Provide the (X, Y) coordinate of the cell's center where the given text is located.  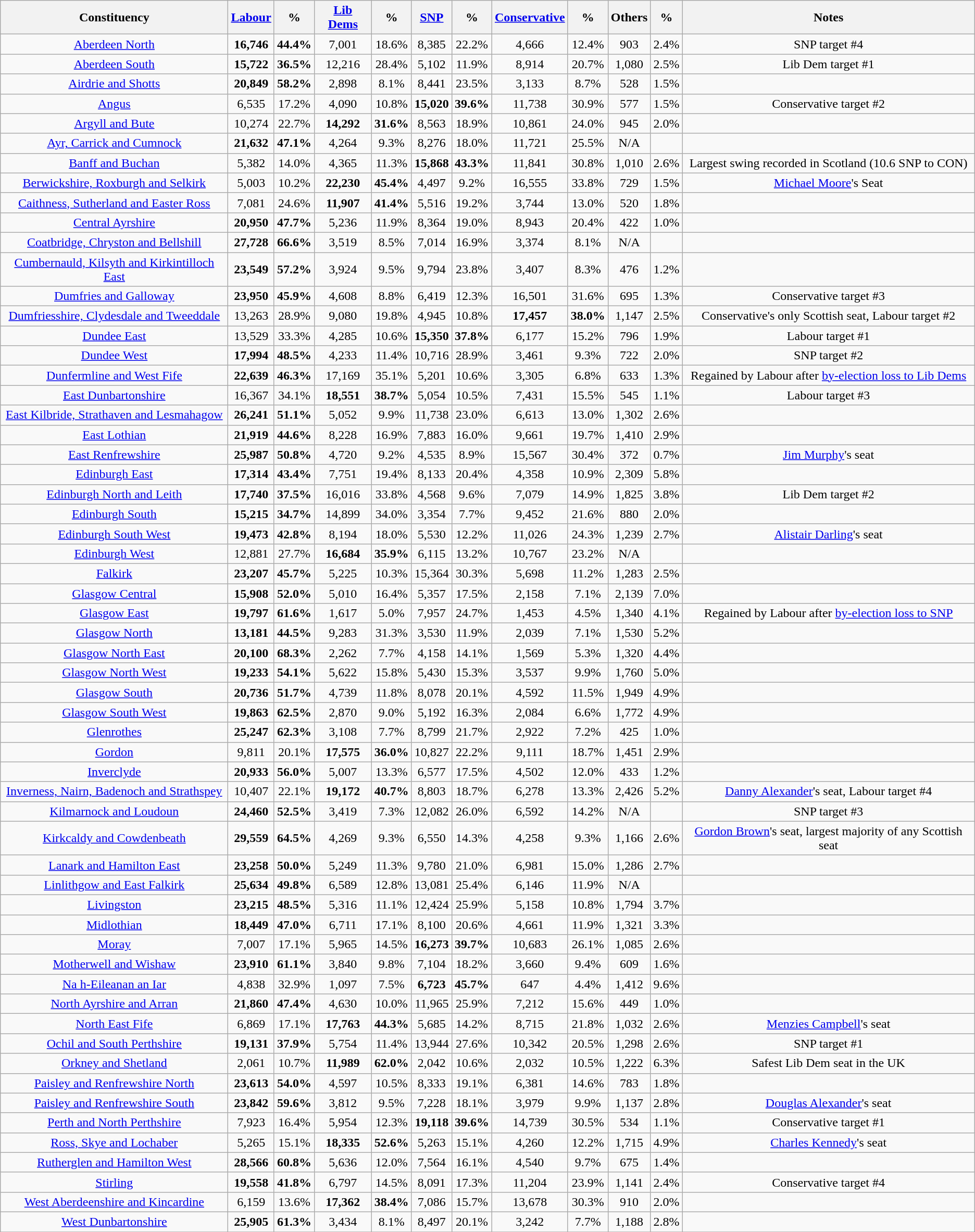
6,115 (431, 554)
30.5% (587, 1123)
6,592 (530, 811)
Dundee West (115, 356)
15.0% (587, 865)
19,118 (431, 1123)
9,452 (530, 514)
675 (629, 1162)
Conservative (530, 18)
20.7% (587, 64)
27.6% (472, 1044)
1,080 (629, 64)
32.9% (294, 984)
5,201 (431, 375)
East Dunbartonshire (115, 395)
44.5% (294, 633)
3,434 (343, 1222)
7,081 (251, 203)
2,870 (343, 712)
14,292 (343, 123)
15,722 (251, 64)
51.7% (294, 693)
Airdrie and Shotts (115, 84)
633 (629, 375)
47.7% (294, 222)
52.6% (392, 1142)
7,079 (530, 494)
5.8% (667, 474)
62.0% (392, 1063)
Others (629, 18)
5,516 (431, 203)
7,001 (343, 44)
43.4% (294, 474)
28.4% (392, 64)
1,188 (629, 1222)
24.6% (294, 203)
1,286 (629, 865)
10,767 (530, 554)
12.4% (587, 44)
6,381 (530, 1083)
North Ayrshire and Arran (115, 1004)
Edinburgh North and Leith (115, 494)
7,564 (431, 1162)
Lanark and Hamilton East (115, 865)
Douglas Alexander's seat (828, 1103)
11,989 (343, 1063)
17.2% (294, 104)
1,302 (629, 415)
Largest swing recorded in Scotland (10.6 SNP to CON) (828, 163)
30.8% (587, 163)
47.0% (294, 924)
51.1% (294, 415)
68.3% (294, 653)
10,342 (530, 1044)
8.8% (392, 296)
24.7% (472, 613)
21,860 (251, 1004)
36.5% (294, 64)
Dundee East (115, 336)
52.5% (294, 811)
13.6% (294, 1202)
8,228 (343, 435)
13,678 (530, 1202)
44.4% (294, 44)
Conservative target #2 (828, 104)
4.5% (587, 613)
Regained by Labour after by-election loss to Lib Dems (828, 375)
1,760 (629, 673)
7,923 (251, 1123)
8,799 (431, 732)
Stirling (115, 1182)
9,794 (431, 269)
12,424 (431, 904)
3,305 (530, 375)
Aberdeen South (115, 64)
35.9% (392, 554)
2,309 (629, 474)
16,555 (530, 183)
22.7% (294, 123)
783 (629, 1083)
8,091 (431, 1182)
5,158 (530, 904)
9.0% (392, 712)
6,177 (530, 336)
15.2% (587, 336)
6,711 (343, 924)
45.4% (392, 183)
Constituency (115, 18)
1,715 (629, 1142)
25,247 (251, 732)
8,803 (431, 791)
15,868 (431, 163)
Dumfries and Galloway (115, 296)
7,086 (431, 1202)
23,842 (251, 1103)
11.8% (392, 693)
Conservative's only Scottish seat, Labour target #2 (828, 316)
Michael Moore's Seat (828, 183)
12,881 (251, 554)
3,108 (343, 732)
24.0% (587, 123)
10.0% (392, 1004)
5,003 (251, 183)
6,723 (431, 984)
North East Fife (115, 1024)
910 (629, 1202)
25.4% (472, 885)
49.8% (294, 885)
17,314 (251, 474)
4,608 (343, 296)
1,451 (629, 752)
14.1% (472, 653)
Motherwell and Wishaw (115, 964)
5,530 (431, 534)
26,241 (251, 415)
30.9% (587, 104)
8,914 (530, 64)
19.4% (392, 474)
3,374 (530, 242)
11,204 (530, 1182)
7,883 (431, 435)
10.7% (294, 1063)
15,908 (251, 593)
1,222 (629, 1063)
9,661 (530, 435)
7,104 (431, 964)
Jim Murphy's seat (828, 455)
19.2% (472, 203)
0.7% (667, 455)
8,276 (431, 143)
16.1% (472, 1162)
6.3% (667, 1063)
Dunfermline and West Fife (115, 375)
880 (629, 514)
Dumfriesshire, Clydesdale and Tweeddale (115, 316)
37.8% (472, 336)
8.9% (472, 455)
18,335 (343, 1142)
6,577 (431, 772)
1,320 (629, 653)
3,660 (530, 964)
6,159 (251, 1202)
21.0% (472, 865)
21.8% (587, 1024)
23,215 (251, 904)
4,592 (530, 693)
Glasgow North (115, 633)
1,097 (343, 984)
Rutherglen and Hamilton West (115, 1162)
16.3% (472, 712)
15,215 (251, 514)
17,763 (343, 1024)
3,461 (530, 356)
Inverclyde (115, 772)
11,907 (343, 203)
2,898 (343, 84)
5,685 (431, 1024)
3.3% (667, 924)
1,141 (629, 1182)
729 (629, 183)
5,265 (251, 1142)
Regained by Labour after by-election loss to SNP (828, 613)
66.6% (294, 242)
1,825 (629, 494)
2,158 (530, 593)
7.2% (587, 732)
57.2% (294, 269)
16,684 (343, 554)
33.3% (294, 336)
Edinburgh South West (115, 534)
520 (629, 203)
21,632 (251, 143)
15,567 (530, 455)
5,316 (343, 904)
23.0% (472, 415)
19,131 (251, 1044)
1,239 (629, 534)
372 (629, 455)
50.8% (294, 455)
Ross, Skye and Lochaber (115, 1142)
8,194 (343, 534)
59.6% (294, 1103)
Gordon (115, 752)
4,269 (343, 838)
5,236 (343, 222)
1,530 (629, 633)
4,535 (431, 455)
9.4% (587, 964)
6.8% (587, 375)
West Dunbartonshire (115, 1222)
2,426 (629, 791)
3,812 (343, 1103)
17,740 (251, 494)
1.6% (667, 964)
SNP target #2 (828, 356)
Labour target #3 (828, 395)
Paisley and Renfrewshire North (115, 1083)
Linlithgow and East Falkirk (115, 885)
6,550 (431, 838)
Ochil and South Perthshire (115, 1044)
9,811 (251, 752)
Conservative target #4 (828, 1182)
8,943 (530, 222)
Glenrothes (115, 732)
62.3% (294, 732)
4,661 (530, 924)
11,721 (530, 143)
Midlothian (115, 924)
1,085 (629, 945)
2,922 (530, 732)
Aberdeen North (115, 44)
5,102 (431, 64)
Lib Dem target #1 (828, 64)
16,501 (530, 296)
15,364 (431, 573)
16,273 (431, 945)
38.0% (587, 316)
4,666 (530, 44)
61.3% (294, 1222)
16,746 (251, 44)
SNP (431, 18)
SNP target #3 (828, 811)
19,172 (343, 791)
25,987 (251, 455)
1,794 (629, 904)
39.7% (472, 945)
11,965 (431, 1004)
4,260 (530, 1142)
8,333 (431, 1083)
1,147 (629, 316)
903 (629, 44)
14.9% (587, 494)
26.0% (472, 811)
3,519 (343, 242)
8.7% (587, 84)
23,613 (251, 1083)
8,715 (530, 1024)
15.3% (472, 673)
19,558 (251, 1182)
17,994 (251, 356)
8,133 (431, 474)
11.1% (392, 904)
1,321 (629, 924)
Lib Dem target #2 (828, 494)
5,954 (343, 1123)
2,139 (629, 593)
6,535 (251, 104)
4,264 (343, 143)
609 (629, 964)
2,032 (530, 1063)
425 (629, 732)
43.3% (472, 163)
26.1% (587, 945)
9.8% (392, 964)
41.4% (392, 203)
Conservative target #1 (828, 1123)
3.7% (667, 904)
13,263 (251, 316)
22,639 (251, 375)
13.2% (472, 554)
18.2% (472, 964)
9,111 (530, 752)
1,166 (629, 838)
6,869 (251, 1024)
14.0% (294, 163)
4,158 (431, 653)
22.1% (294, 791)
Glasgow South West (115, 712)
17,169 (343, 375)
7.5% (392, 984)
40.7% (392, 791)
Edinburgh South (115, 514)
56.0% (294, 772)
2,042 (431, 1063)
647 (530, 984)
46.3% (294, 375)
23.5% (472, 84)
34.0% (392, 514)
10.2% (294, 183)
15.7% (472, 1202)
695 (629, 296)
24,460 (251, 811)
2,084 (530, 712)
1,617 (343, 613)
Charles Kennedy's seat (828, 1142)
Moray (115, 945)
945 (629, 123)
5,357 (431, 593)
4,502 (530, 772)
44.3% (392, 1024)
20,736 (251, 693)
20.5% (587, 1044)
4,540 (530, 1162)
577 (629, 104)
61.6% (294, 613)
10,716 (431, 356)
54.0% (294, 1083)
36.0% (392, 752)
Berwickshire, Roxburgh and Selkirk (115, 183)
14.6% (587, 1083)
11.5% (587, 693)
Ayr, Carrick and Cumnock (115, 143)
35.1% (392, 375)
15.6% (587, 1004)
17,362 (343, 1202)
Cumbernauld, Kilsyth and Kirkintilloch East (115, 269)
4.1% (667, 613)
4,838 (251, 984)
12,082 (431, 811)
4,739 (343, 693)
6.6% (587, 712)
58.2% (294, 84)
28,566 (251, 1162)
23.9% (587, 1182)
1,032 (629, 1024)
Conservative target #3 (828, 296)
4,090 (343, 104)
20,100 (251, 653)
796 (629, 336)
Edinburgh West (115, 554)
6,278 (530, 791)
7,957 (431, 613)
4,497 (431, 183)
6,419 (431, 296)
14,899 (343, 514)
18,449 (251, 924)
Kilmarnock and Loudoun (115, 811)
Coatbridge, Chryston and Bellshill (115, 242)
23,258 (251, 865)
1,410 (629, 435)
4,358 (530, 474)
Kirkcaldy and Cowdenbeath (115, 838)
3.8% (667, 494)
2,061 (251, 1063)
6,613 (530, 415)
47.1% (294, 143)
19,863 (251, 712)
23,549 (251, 269)
3,530 (431, 633)
Gordon Brown's seat, largest majority of any Scottish seat (828, 838)
18.6% (392, 44)
20,950 (251, 222)
5.3% (587, 653)
50.0% (294, 865)
East Lothian (115, 435)
13,181 (251, 633)
8,563 (431, 123)
23,950 (251, 296)
1,298 (629, 1044)
37.5% (294, 494)
5,263 (431, 1142)
7,751 (343, 474)
4,233 (343, 356)
7,007 (251, 945)
1,340 (629, 613)
6,981 (530, 865)
Alistair Darling's seat (828, 534)
5,225 (343, 573)
1.9% (667, 336)
Labour (251, 18)
7,014 (431, 242)
Danny Alexander's seat, Labour target #4 (828, 791)
5,054 (431, 395)
21.6% (587, 514)
1,949 (629, 693)
19,797 (251, 613)
Labour target #1 (828, 336)
534 (629, 1123)
Falkirk (115, 573)
West Aberdeenshire and Kincardine (115, 1202)
7,431 (530, 395)
2,039 (530, 633)
62.5% (294, 712)
27.7% (294, 554)
3,744 (530, 203)
18.9% (472, 123)
5,965 (343, 945)
6,589 (343, 885)
23.2% (587, 554)
East Kilbride, Strathaven and Lesmahagow (115, 415)
21.7% (472, 732)
24.3% (587, 534)
20,849 (251, 84)
12.8% (392, 885)
11,841 (530, 163)
7,212 (530, 1004)
3,924 (343, 269)
9,080 (343, 316)
4,597 (343, 1083)
Glasgow North East (115, 653)
4,285 (343, 336)
37.9% (294, 1044)
8,100 (431, 924)
1,569 (530, 653)
19.1% (472, 1083)
2,262 (343, 653)
10.3% (392, 573)
1,453 (530, 613)
Central Ayrshire (115, 222)
East Renfrewshire (115, 455)
1,283 (629, 573)
Glasgow East (115, 613)
3,133 (530, 84)
10,861 (530, 123)
5,052 (343, 415)
9,780 (431, 865)
1,412 (629, 984)
11,026 (530, 534)
14.3% (472, 838)
16,016 (343, 494)
Glasgow North West (115, 673)
Lib Dems (343, 18)
19.0% (472, 222)
47.4% (294, 1004)
10,407 (251, 791)
10,683 (530, 945)
15.8% (392, 673)
44.6% (294, 435)
8,364 (431, 222)
15,020 (431, 104)
64.5% (294, 838)
8,078 (431, 693)
6,797 (343, 1182)
4,568 (431, 494)
5,636 (343, 1162)
15,350 (431, 336)
4,258 (530, 838)
19,233 (251, 673)
21,919 (251, 435)
38.4% (392, 1202)
422 (629, 222)
17.3% (472, 1182)
3,354 (431, 514)
19.7% (587, 435)
Na h-Eileanan an Iar (115, 984)
19.8% (392, 316)
9,283 (343, 633)
6,146 (530, 885)
8,441 (431, 84)
27,728 (251, 242)
Paisley and Renfrewshire South (115, 1103)
722 (629, 356)
Glasgow South (115, 693)
52.0% (294, 593)
Orkney and Shetland (115, 1063)
30.4% (587, 455)
34.7% (294, 514)
Banff and Buchan (115, 163)
4,630 (343, 1004)
Edinburgh East (115, 474)
3,407 (530, 269)
8,497 (431, 1222)
528 (629, 84)
7.0% (667, 593)
476 (629, 269)
1,137 (629, 1103)
3,537 (530, 673)
Angus (115, 104)
17,457 (530, 316)
SNP target #1 (828, 1044)
5,382 (251, 163)
5,192 (431, 712)
SNP target #4 (828, 44)
25,634 (251, 885)
19,473 (251, 534)
22,230 (343, 183)
1.4% (667, 1162)
5,007 (343, 772)
3,419 (343, 811)
25.5% (587, 143)
5,698 (530, 573)
10,827 (431, 752)
18,551 (343, 395)
Notes (828, 18)
13,529 (251, 336)
41.8% (294, 1182)
3,979 (530, 1103)
433 (629, 772)
20,933 (251, 772)
4,365 (343, 163)
20.6% (472, 924)
5,010 (343, 593)
3,840 (343, 964)
545 (629, 395)
45.9% (294, 296)
9.7% (587, 1162)
Inverness, Nairn, Badenoch and Strathspey (115, 791)
42.8% (294, 534)
8,385 (431, 44)
13,944 (431, 1044)
38.7% (392, 395)
12,216 (343, 64)
11.2% (587, 573)
14,739 (530, 1123)
Argyll and Bute (115, 123)
61.1% (294, 964)
17,575 (343, 752)
54.1% (294, 673)
4,720 (343, 455)
31.3% (392, 633)
23,207 (251, 573)
449 (629, 1004)
10.9% (587, 474)
1,772 (629, 712)
10,274 (251, 123)
Safest Lib Dem seat in the UK (828, 1063)
15.5% (587, 395)
13,081 (431, 885)
7.3% (392, 811)
18.1% (472, 1103)
Caithness, Sutherland and Easter Ross (115, 203)
Livingston (115, 904)
23,910 (251, 964)
3,242 (530, 1222)
5,754 (343, 1044)
16.0% (472, 435)
34.1% (294, 395)
Perth and North Perthshire (115, 1123)
5,249 (343, 865)
1,010 (629, 163)
Menzies Campbell's seat (828, 1024)
7,228 (431, 1103)
Glasgow Central (115, 593)
4,945 (431, 316)
8.3% (587, 269)
25,905 (251, 1222)
5,622 (343, 673)
60.8% (294, 1162)
16,367 (251, 395)
8.5% (392, 242)
23.8% (472, 269)
5,430 (431, 673)
29,559 (251, 838)
